Locate the cell with the specified text and output its [X, Y] center coordinate. 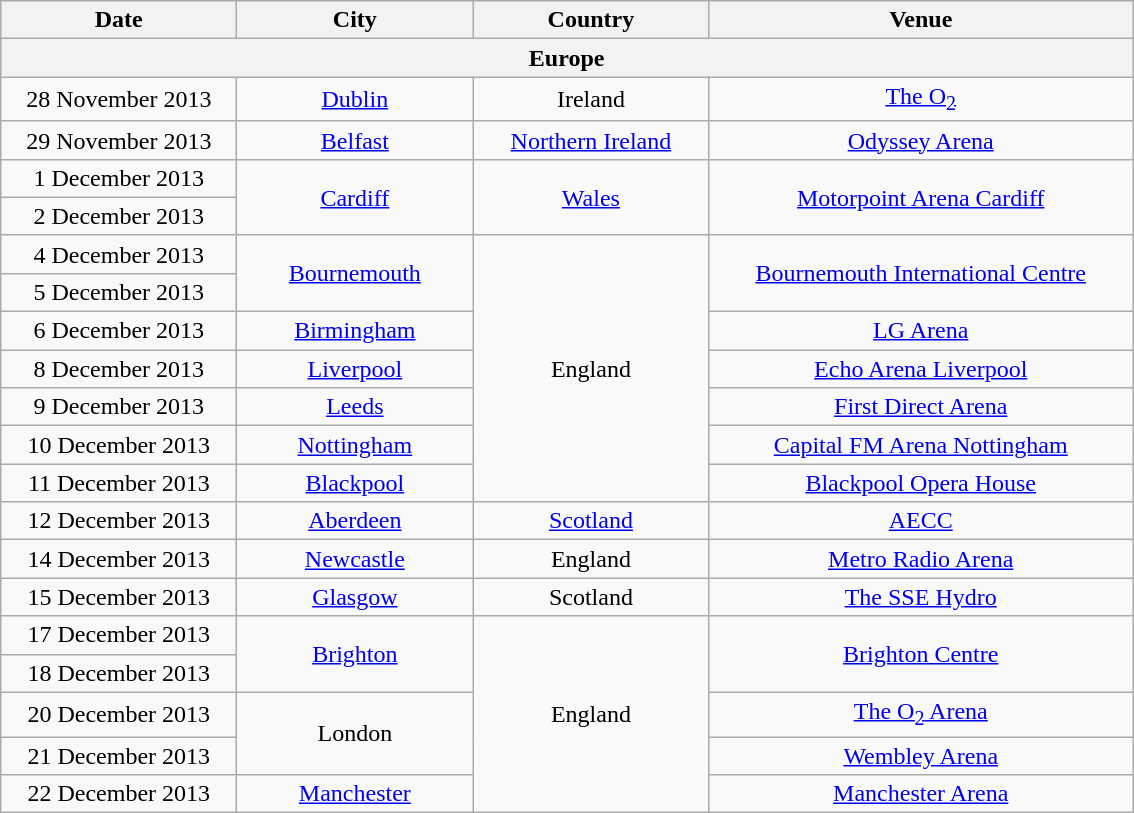
8 December 2013 [119, 369]
The O2 Arena [921, 714]
Leeds [355, 407]
Brighton Centre [921, 654]
Bournemouth [355, 273]
5 December 2013 [119, 292]
Date [119, 20]
10 December 2013 [119, 445]
11 December 2013 [119, 483]
Cardiff [355, 197]
Aberdeen [355, 521]
14 December 2013 [119, 559]
21 December 2013 [119, 755]
Wembley Arena [921, 755]
Dublin [355, 99]
Liverpool [355, 369]
28 November 2013 [119, 99]
Country [591, 20]
Manchester [355, 794]
12 December 2013 [119, 521]
Newcastle [355, 559]
Echo Arena Liverpool [921, 369]
15 December 2013 [119, 597]
6 December 2013 [119, 331]
17 December 2013 [119, 635]
Odyssey Arena [921, 140]
22 December 2013 [119, 794]
Capital FM Arena Nottingham [921, 445]
18 December 2013 [119, 673]
City [355, 20]
Glasgow [355, 597]
Metro Radio Arena [921, 559]
Birmingham [355, 331]
Wales [591, 197]
Northern Ireland [591, 140]
Motorpoint Arena Cardiff [921, 197]
Nottingham [355, 445]
2 December 2013 [119, 216]
The SSE Hydro [921, 597]
Europe [567, 58]
Venue [921, 20]
Belfast [355, 140]
1 December 2013 [119, 178]
Ireland [591, 99]
AECC [921, 521]
Bournemouth International Centre [921, 273]
Blackpool [355, 483]
29 November 2013 [119, 140]
London [355, 733]
The O2 [921, 99]
LG Arena [921, 331]
9 December 2013 [119, 407]
4 December 2013 [119, 254]
Manchester Arena [921, 794]
First Direct Arena [921, 407]
Blackpool Opera House [921, 483]
Brighton [355, 654]
20 December 2013 [119, 714]
